Scan for the cell matching the given text and deliver its (x, y) coordinate at center. 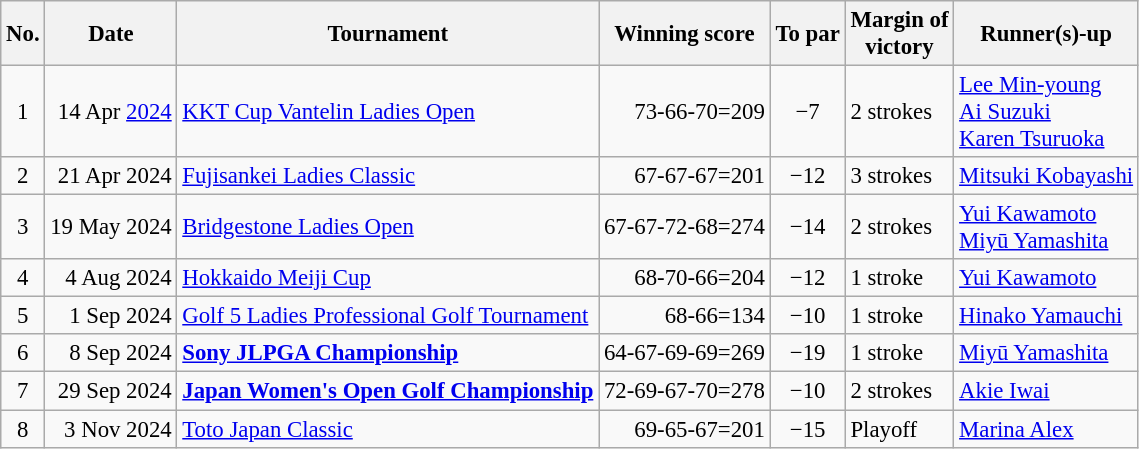
3 Nov 2024 (111, 429)
Fujisankei Ladies Classic (388, 176)
Yui Kawamoto Miyū Yamashita (1046, 228)
Japan Women's Open Golf Championship (388, 391)
8 (23, 429)
No. (23, 34)
8 Sep 2024 (111, 353)
7 (23, 391)
Runner(s)-up (1046, 34)
Margin ofvictory (900, 34)
29 Sep 2024 (111, 391)
64-67-69-69=269 (685, 353)
Playoff (900, 429)
21 Apr 2024 (111, 176)
Hinako Yamauchi (1046, 316)
Akie Iwai (1046, 391)
Yui Kawamoto (1046, 278)
−7 (808, 112)
2 (23, 176)
Lee Min-young Ai Suzuki Karen Tsuruoka (1046, 112)
KKT Cup Vantelin Ladies Open (388, 112)
Golf 5 Ladies Professional Golf Tournament (388, 316)
69-65-67=201 (685, 429)
73-66-70=209 (685, 112)
−19 (808, 353)
Sony JLPGA Championship (388, 353)
5 (23, 316)
−15 (808, 429)
Date (111, 34)
Hokkaido Meiji Cup (388, 278)
6 (23, 353)
Miyū Yamashita (1046, 353)
To par (808, 34)
1 (23, 112)
1 Sep 2024 (111, 316)
Tournament (388, 34)
Marina Alex (1046, 429)
3 strokes (900, 176)
−14 (808, 228)
67-67-67=201 (685, 176)
Bridgestone Ladies Open (388, 228)
Toto Japan Classic (388, 429)
19 May 2024 (111, 228)
4 (23, 278)
72-69-67-70=278 (685, 391)
14 Apr 2024 (111, 112)
4 Aug 2024 (111, 278)
3 (23, 228)
68-66=134 (685, 316)
Winning score (685, 34)
Mitsuki Kobayashi (1046, 176)
67-67-72-68=274 (685, 228)
68-70-66=204 (685, 278)
